Provide the (x, y) coordinate of the cell's center where the given text is located.  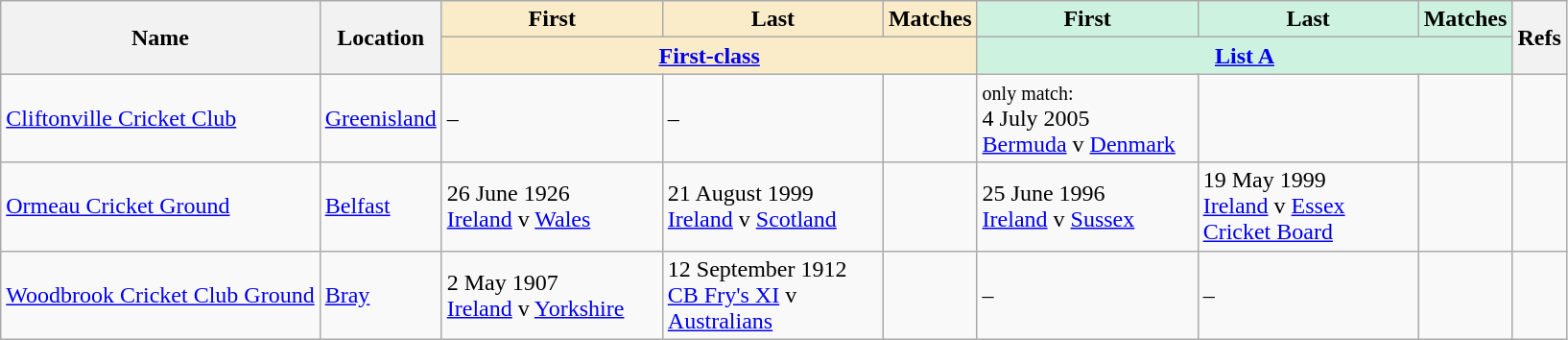
Cliftonville Cricket Club (160, 118)
Location (380, 37)
Refs (1539, 37)
First-class (709, 56)
Greenisland (380, 118)
19 May 1999Ireland v Essex Cricket Board (1308, 206)
List A (1245, 56)
only match:4 July 2005Bermuda v Denmark (1087, 118)
Belfast (380, 206)
Name (160, 37)
12 September 1912CB Fry's XI v Australians (772, 295)
Ormeau Cricket Ground (160, 206)
21 August 1999Ireland v Scotland (772, 206)
Woodbrook Cricket Club Ground (160, 295)
26 June 1926Ireland v Wales (552, 206)
25 June 1996Ireland v Sussex (1087, 206)
2 May 1907Ireland v Yorkshire (552, 295)
Bray (380, 295)
